From the cell containing the given text, extract its center point as (X, Y) coordinate. 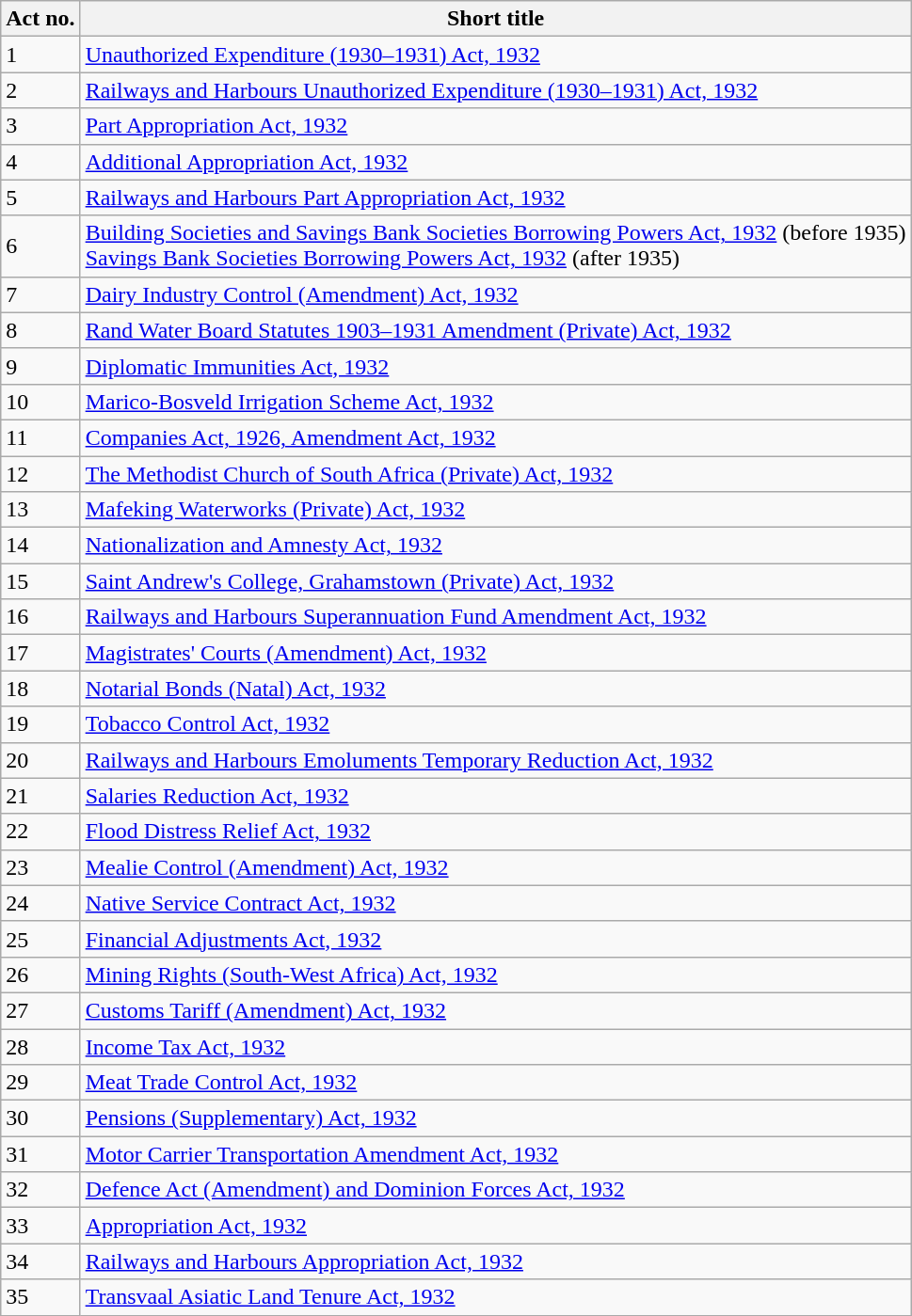
Magistrates' Courts (Amendment) Act, 1932 (495, 653)
Diplomatic Immunities Act, 1932 (495, 366)
25 (40, 939)
Customs Tariff (Amendment) Act, 1932 (495, 1010)
5 (40, 198)
Income Tax Act, 1932 (495, 1047)
22 (40, 832)
28 (40, 1047)
Act no. (40, 19)
18 (40, 689)
Railways and Harbours Part Appropriation Act, 1932 (495, 198)
23 (40, 867)
Companies Act, 1926, Amendment Act, 1932 (495, 437)
Meat Trade Control Act, 1932 (495, 1083)
24 (40, 903)
21 (40, 796)
32 (40, 1190)
Building Societies and Savings Bank Societies Borrowing Powers Act, 1932 (before 1935) Savings Bank Societies Borrowing Powers Act, 1932 (after 1935) (495, 246)
Transvaal Asiatic Land Tenure Act, 1932 (495, 1297)
Saint Andrew's College, Grahamstown (Private) Act, 1932 (495, 581)
9 (40, 366)
Motor Carrier Transportation Amendment Act, 1932 (495, 1154)
Appropriation Act, 1932 (495, 1226)
8 (40, 330)
Unauthorized Expenditure (1930–1931) Act, 1932 (495, 55)
30 (40, 1118)
31 (40, 1154)
Flood Distress Relief Act, 1932 (495, 832)
17 (40, 653)
34 (40, 1261)
20 (40, 760)
Dairy Industry Control (Amendment) Act, 1932 (495, 294)
Railways and Harbours Unauthorized Expenditure (1930–1931) Act, 1932 (495, 90)
Railways and Harbours Emoluments Temporary Reduction Act, 1932 (495, 760)
The Methodist Church of South Africa (Private) Act, 1932 (495, 473)
Marico-Bosveld Irrigation Scheme Act, 1932 (495, 402)
35 (40, 1297)
16 (40, 617)
12 (40, 473)
Railways and Harbours Appropriation Act, 1932 (495, 1261)
15 (40, 581)
Short title (495, 19)
29 (40, 1083)
10 (40, 402)
14 (40, 546)
Part Appropriation Act, 1932 (495, 126)
Tobacco Control Act, 1932 (495, 724)
Mealie Control (Amendment) Act, 1932 (495, 867)
Additional Appropriation Act, 1932 (495, 162)
Rand Water Board Statutes 1903–1931 Amendment (Private) Act, 1932 (495, 330)
Nationalization and Amnesty Act, 1932 (495, 546)
26 (40, 975)
13 (40, 510)
3 (40, 126)
Salaries Reduction Act, 1932 (495, 796)
Native Service Contract Act, 1932 (495, 903)
Financial Adjustments Act, 1932 (495, 939)
Mafeking Waterworks (Private) Act, 1932 (495, 510)
7 (40, 294)
2 (40, 90)
Pensions (Supplementary) Act, 1932 (495, 1118)
4 (40, 162)
Mining Rights (South-West Africa) Act, 1932 (495, 975)
33 (40, 1226)
Railways and Harbours Superannuation Fund Amendment Act, 1932 (495, 617)
27 (40, 1010)
6 (40, 246)
Notarial Bonds (Natal) Act, 1932 (495, 689)
Defence Act (Amendment) and Dominion Forces Act, 1932 (495, 1190)
19 (40, 724)
1 (40, 55)
11 (40, 437)
